Capture the cell that displays the provided text and extract its [x, y] central coordinate. 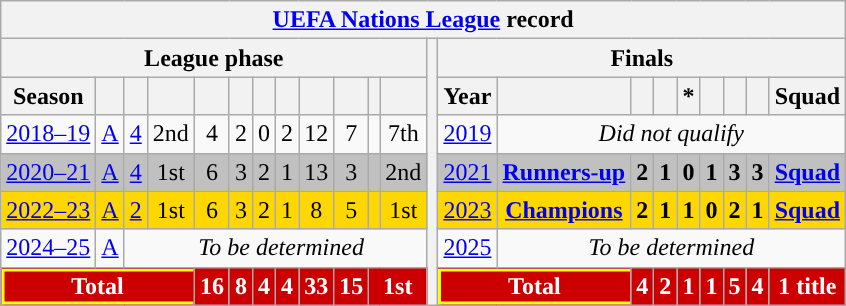
2019 [468, 134]
2023 [468, 210]
2025 [468, 248]
Champions [564, 210]
Did not qualify [672, 134]
16 [212, 286]
League phase [214, 58]
2022–23 [48, 210]
7th [404, 134]
15 [352, 286]
Season [48, 96]
13 [316, 172]
Runners-up [564, 172]
Year [468, 96]
2018–19 [48, 134]
UEFA Nations League record [424, 20]
* [688, 96]
7 [352, 134]
2020–21 [48, 172]
2024–25 [48, 248]
Finals [642, 58]
1 title [807, 286]
33 [316, 286]
12 [316, 134]
2021 [468, 172]
